Detect which cell encompasses the target text, then output its (x, y) center coordinate. 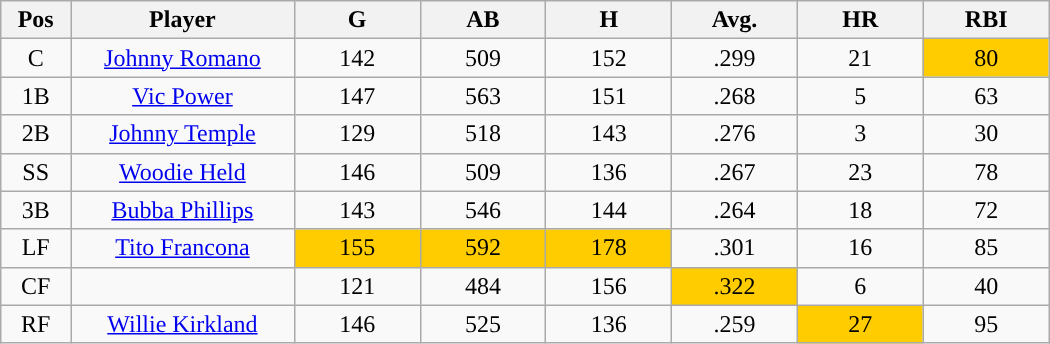
Willie Kirkland (183, 324)
156 (609, 286)
152 (609, 58)
18 (860, 210)
1B (36, 96)
.301 (735, 248)
5 (860, 96)
.264 (735, 210)
CF (36, 286)
LF (36, 248)
142 (357, 58)
72 (986, 210)
3B (36, 210)
40 (986, 286)
RF (36, 324)
144 (609, 210)
Player (183, 20)
RBI (986, 20)
563 (483, 96)
Bubba Phillips (183, 210)
3 (860, 134)
Woodie Held (183, 172)
30 (986, 134)
.259 (735, 324)
AB (483, 20)
21 (860, 58)
SS (36, 172)
23 (860, 172)
C (36, 58)
63 (986, 96)
2B (36, 134)
H (609, 20)
.276 (735, 134)
Vic Power (183, 96)
Pos (36, 20)
121 (357, 286)
Avg. (735, 20)
Johnny Romano (183, 58)
16 (860, 248)
.267 (735, 172)
592 (483, 248)
151 (609, 96)
129 (357, 134)
155 (357, 248)
147 (357, 96)
95 (986, 324)
80 (986, 58)
525 (483, 324)
6 (860, 286)
Johnny Temple (183, 134)
78 (986, 172)
85 (986, 248)
Tito Francona (183, 248)
546 (483, 210)
.299 (735, 58)
G (357, 20)
484 (483, 286)
.268 (735, 96)
518 (483, 134)
178 (609, 248)
.322 (735, 286)
HR (860, 20)
27 (860, 324)
